Scan for the cell matching the given text and deliver its (X, Y) coordinate at center. 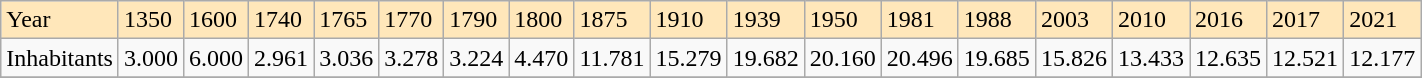
1350 (150, 20)
2010 (1150, 20)
20.496 (920, 58)
19.685 (996, 58)
15.279 (688, 58)
3.278 (412, 58)
1765 (346, 20)
15.826 (1074, 58)
3.036 (346, 58)
2.961 (282, 58)
1981 (920, 20)
11.781 (612, 58)
19.682 (766, 58)
3.224 (476, 58)
1939 (766, 20)
12.635 (1228, 58)
6.000 (216, 58)
1600 (216, 20)
2016 (1228, 20)
Year (60, 20)
2021 (1382, 20)
4.470 (542, 58)
12.521 (1306, 58)
1910 (688, 20)
13.433 (1150, 58)
2003 (1074, 20)
Inhabitants (60, 58)
1800 (542, 20)
1875 (612, 20)
1740 (282, 20)
3.000 (150, 58)
1950 (842, 20)
1770 (412, 20)
2017 (1306, 20)
12.177 (1382, 58)
20.160 (842, 58)
1790 (476, 20)
1988 (996, 20)
